Capture the cell that displays the provided text and extract its [x, y] central coordinate. 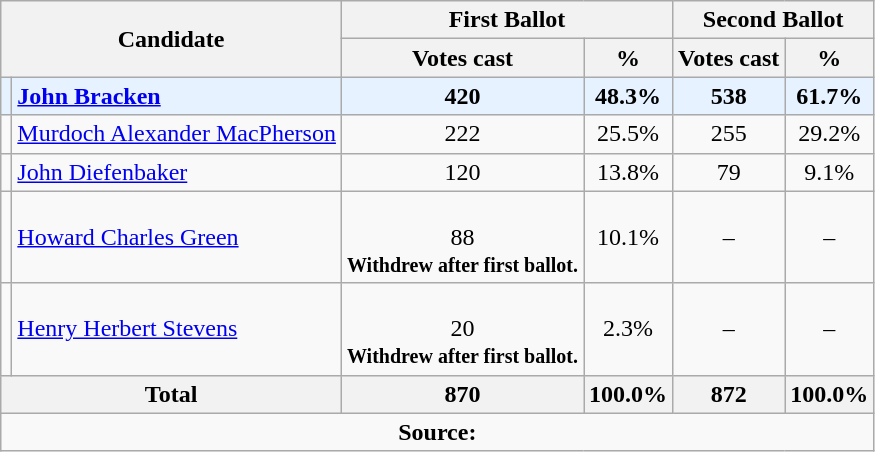
2.3% [628, 329]
120 [462, 172]
13.8% [628, 172]
Total [172, 394]
First Ballot [506, 20]
88Withdrew after first ballot. [462, 237]
20Withdrew after first ballot. [462, 329]
420 [462, 96]
61.7% [830, 96]
48.3% [628, 96]
9.1% [830, 172]
John Diefenbaker [177, 172]
25.5% [628, 134]
872 [729, 394]
222 [462, 134]
Henry Herbert Stevens [177, 329]
Howard Charles Green [177, 237]
255 [729, 134]
10.1% [628, 237]
Second Ballot [774, 20]
Murdoch Alexander MacPherson [177, 134]
79 [729, 172]
29.2% [830, 134]
Candidate [172, 39]
538 [729, 96]
870 [462, 394]
John Bracken [177, 96]
Source: [438, 432]
